Return [X, Y] of the center of cell containing provided text 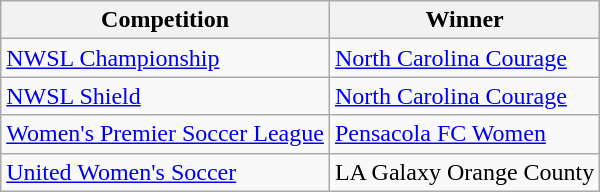
United Women's Soccer [166, 172]
NWSL Shield [166, 96]
Competition [166, 20]
Winner [464, 20]
LA Galaxy Orange County [464, 172]
Women's Premier Soccer League [166, 134]
NWSL Championship [166, 58]
Pensacola FC Women [464, 134]
